Search for the cell housing the specified text and yield its (X, Y) center coordinate. 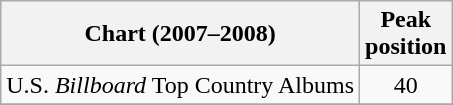
Chart (2007–2008) (180, 34)
U.S. Billboard Top Country Albums (180, 85)
Peakposition (406, 34)
40 (406, 85)
